Output the (X, Y) coordinate of the center of the cell containing the given text.  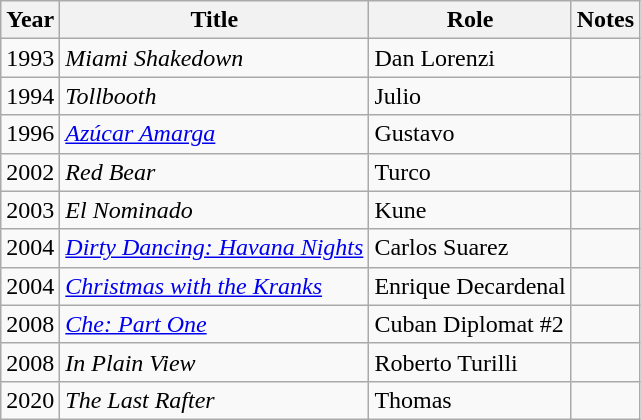
Azúcar Amarga (214, 134)
Carlos Suarez (470, 248)
2002 (30, 172)
Roberto Turilli (470, 362)
Year (30, 20)
In Plain View (214, 362)
2003 (30, 210)
Dan Lorenzi (470, 58)
The Last Rafter (214, 400)
Thomas (470, 400)
Dirty Dancing: Havana Nights (214, 248)
Tollbooth (214, 96)
Enrique Decardenal (470, 286)
Miami Shakedown (214, 58)
1993 (30, 58)
Che: Part One (214, 324)
Julio (470, 96)
2020 (30, 400)
1996 (30, 134)
Cuban Diplomat #2 (470, 324)
Role (470, 20)
Title (214, 20)
Kune (470, 210)
1994 (30, 96)
Christmas with the Kranks (214, 286)
Notes (605, 20)
El Nominado (214, 210)
Gustavo (470, 134)
Red Bear (214, 172)
Turco (470, 172)
